Provide the [X, Y] coordinate of the cell's center where the given text is located.  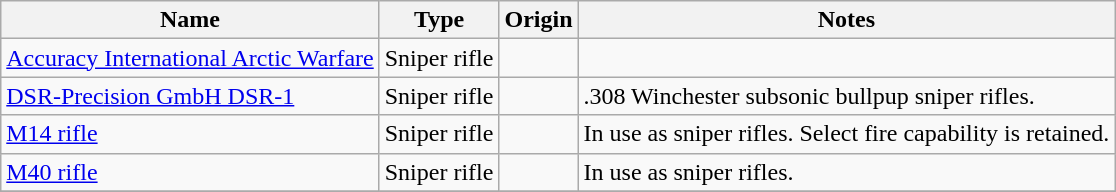
Notes [846, 20]
Name [190, 20]
M14 rifle [190, 134]
M40 rifle [190, 172]
.308 Winchester subsonic bullpup sniper rifles. [846, 96]
In use as sniper rifles. [846, 172]
Type [439, 20]
Origin [538, 20]
Accuracy International Arctic Warfare [190, 58]
In use as sniper rifles. Select fire capability is retained. [846, 134]
DSR-Precision GmbH DSR-1 [190, 96]
